Determine the [x, y] coordinate at the center of the cell enclosing the given text.  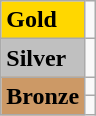
Bronze [43, 96]
Gold [43, 20]
Silver [43, 58]
